Scan for the cell matching the given text and deliver its (X, Y) coordinate at center. 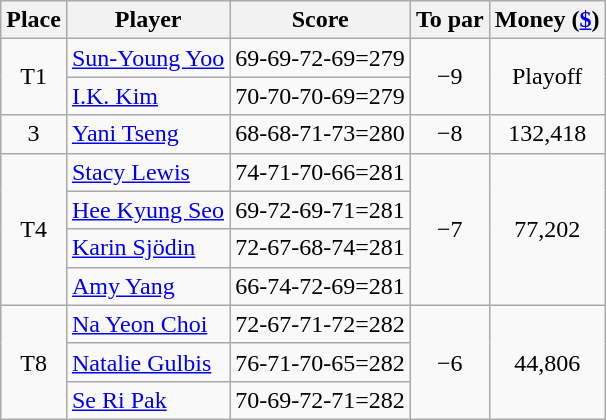
−9 (450, 77)
69-69-72-69=279 (320, 58)
−8 (450, 134)
Amy Yang (148, 286)
Se Ri Pak (148, 400)
Player (148, 20)
Money ($) (547, 20)
Karin Sjödin (148, 248)
66-74-72-69=281 (320, 286)
T8 (34, 362)
Hee Kyung Seo (148, 210)
T4 (34, 229)
132,418 (547, 134)
70-69-72-71=282 (320, 400)
I.K. Kim (148, 96)
Sun-Young Yoo (148, 58)
72-67-71-72=282 (320, 324)
74-71-70-66=281 (320, 172)
3 (34, 134)
70-70-70-69=279 (320, 96)
Na Yeon Choi (148, 324)
To par (450, 20)
68-68-71-73=280 (320, 134)
Place (34, 20)
−7 (450, 229)
Natalie Gulbis (148, 362)
Stacy Lewis (148, 172)
69-72-69-71=281 (320, 210)
−6 (450, 362)
72-67-68-74=281 (320, 248)
77,202 (547, 229)
Score (320, 20)
76-71-70-65=282 (320, 362)
T1 (34, 77)
Yani Tseng (148, 134)
44,806 (547, 362)
Playoff (547, 77)
